From the cell containing the given text, extract its center point as (x, y) coordinate. 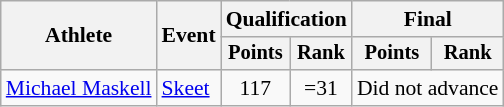
Michael Maskell (79, 88)
Qualification (286, 19)
Final (428, 19)
=31 (321, 88)
Skeet (189, 88)
117 (256, 88)
Athlete (79, 36)
Did not advance (428, 88)
Event (189, 36)
